Extract the [x, y] coordinate from the center of the cell holding the provided text.  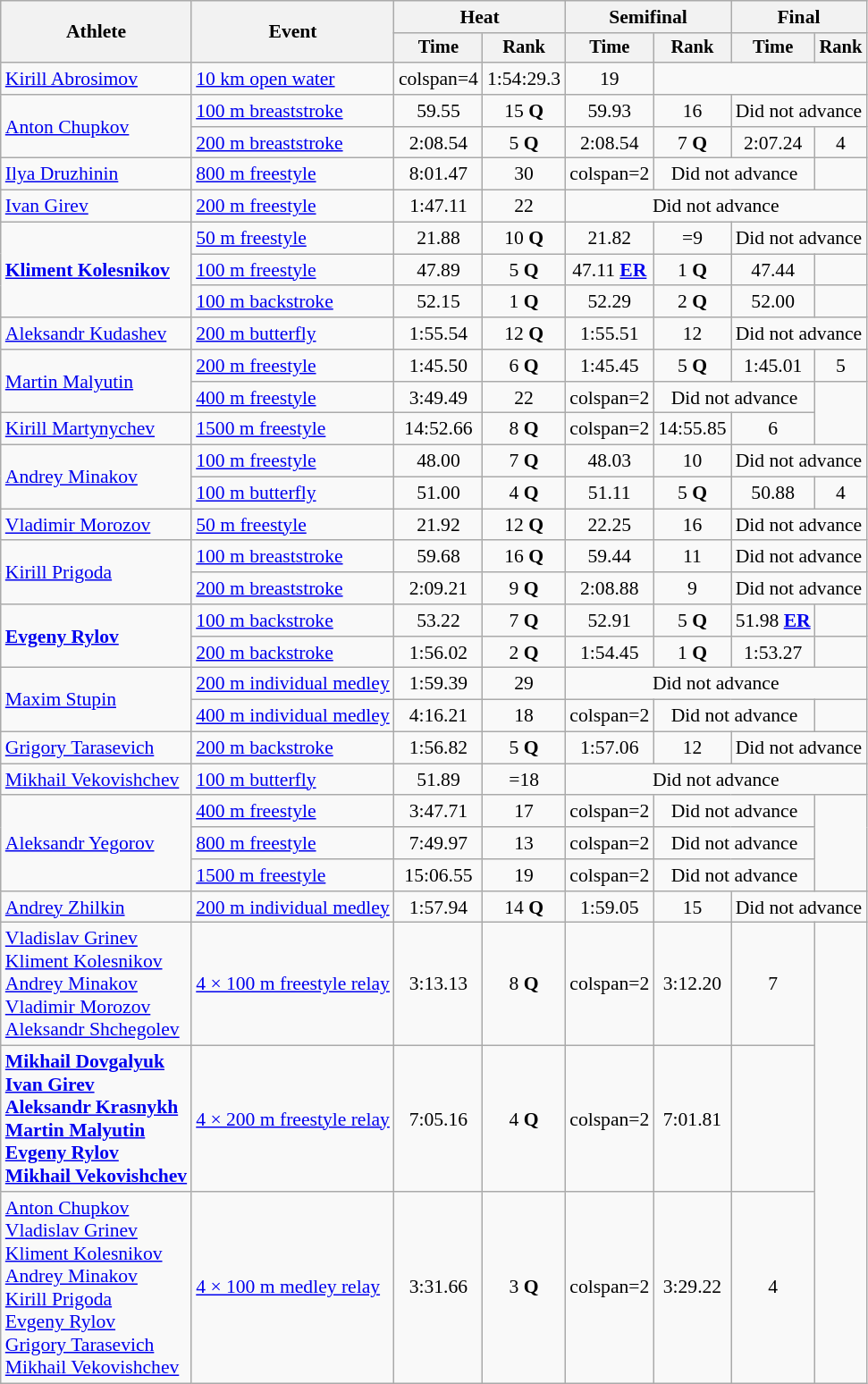
16 Q [524, 557]
11 [692, 557]
59.68 [438, 557]
4 × 200 m freestyle relay [293, 1119]
7:05.16 [438, 1119]
17 [524, 812]
15 Q [524, 111]
Vladimir Morozov [97, 525]
Ivan Girev [97, 207]
Aleksandr Kudashev [97, 333]
Kirill Prigoda [97, 572]
Grigory Tarasevich [97, 748]
15:06.55 [438, 875]
Vladislav GrinevKliment KolesnikovAndrey MinakovVladimir MorozovAleksandr Shchegolev [97, 984]
Martin Malyutin [97, 381]
3 Q [524, 1287]
14:55.85 [692, 429]
Kirill Abrosimov [97, 79]
51.98 ER [773, 620]
1:55.51 [610, 333]
2:09.21 [438, 588]
3:31.66 [438, 1287]
5 [841, 366]
6 [773, 429]
10 [692, 461]
Athlete [97, 32]
59.93 [610, 111]
47.89 [438, 270]
Maxim Stupin [97, 699]
52.91 [610, 620]
Anton Chupkov [97, 127]
Final [799, 17]
6 Q [524, 366]
21.92 [438, 525]
2:07.24 [773, 143]
52.00 [773, 302]
1:53.27 [773, 653]
59.44 [610, 557]
30 [524, 174]
Andrey Minakov [97, 477]
Kirill Martynychev [97, 429]
=18 [524, 780]
47.11 ER [610, 270]
15 [692, 907]
200 m butterfly [293, 333]
3:49.49 [438, 398]
48.00 [438, 461]
1:57.06 [610, 748]
Evgeny Rylov [97, 637]
8:01.47 [438, 174]
29 [524, 684]
18 [524, 716]
47.44 [773, 270]
4:16.21 [438, 716]
Mikhail DovgalyukIvan GirevAleksandr KrasnykhMartin MalyutinEvgeny RylovMikhail Vekovishchev [97, 1119]
53.22 [438, 620]
48.03 [610, 461]
14:52.66 [438, 429]
52.29 [610, 302]
7:49.97 [438, 843]
9 [692, 588]
4 × 100 m freestyle relay [293, 984]
3:29.22 [692, 1287]
13 [524, 843]
22.25 [610, 525]
Semifinal [647, 17]
7 [773, 984]
Ilya Druzhinin [97, 174]
1:45.50 [438, 366]
1:56.82 [438, 748]
51.89 [438, 780]
10 Q [524, 239]
1:57.94 [438, 907]
1:45.45 [610, 366]
Heat [479, 17]
52.15 [438, 302]
1:55.54 [438, 333]
Event [293, 32]
Aleksandr Yegorov [97, 844]
Andrey Zhilkin [97, 907]
3:47.71 [438, 812]
1:47.11 [438, 207]
10 km open water [293, 79]
51.00 [438, 494]
3:12.20 [692, 984]
4 × 100 m medley relay [293, 1287]
2:08.88 [610, 588]
21.82 [610, 239]
59.55 [438, 111]
9 Q [524, 588]
14 Q [524, 907]
1:54:29.3 [524, 79]
1:59.39 [438, 684]
7:01.81 [692, 1119]
Anton ChupkovVladislav GrinevKliment KolesnikovAndrey MinakovKirill PrigodaEvgeny RylovGrigory TarasevichMikhail Vekovishchev [97, 1287]
3:13.13 [438, 984]
1:59.05 [610, 907]
colspan=4 [438, 79]
50.88 [773, 494]
1:54.45 [610, 653]
Kliment Kolesnikov [97, 270]
Mikhail Vekovishchev [97, 780]
=9 [692, 239]
1:45.01 [773, 366]
21.88 [438, 239]
1:56.02 [438, 653]
51.11 [610, 494]
400 m individual medley [293, 716]
